Detect which cell encompasses the target text, then output its [X, Y] center coordinate. 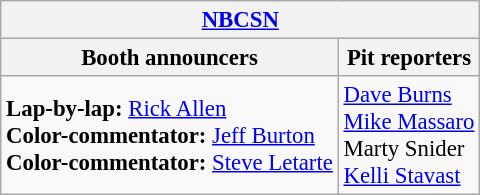
Booth announcers [170, 58]
Lap-by-lap: Rick AllenColor-commentator: Jeff BurtonColor-commentator: Steve Letarte [170, 136]
Dave BurnsMike MassaroMarty SniderKelli Stavast [409, 136]
Pit reporters [409, 58]
NBCSN [240, 20]
